Pinpoint the cell where the given text exists, returning its (x, y) midpoint coordinate. 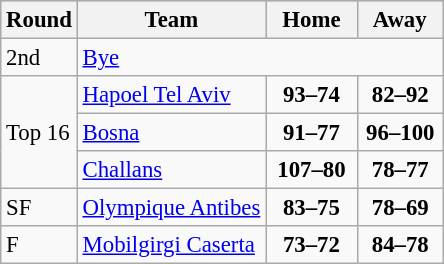
96–100 (400, 133)
Mobilgirgi Caserta (171, 245)
Bosna (171, 133)
83–75 (312, 208)
82–92 (400, 95)
Bye (260, 58)
Olympique Antibes (171, 208)
91–77 (312, 133)
84–78 (400, 245)
Challans (171, 170)
F (39, 245)
Top 16 (39, 132)
2nd (39, 58)
Team (171, 20)
Hapoel Tel Aviv (171, 95)
107–80 (312, 170)
78–77 (400, 170)
93–74 (312, 95)
Home (312, 20)
78–69 (400, 208)
73–72 (312, 245)
Round (39, 20)
SF (39, 208)
Away (400, 20)
